Return (x, y) of the center of cell containing provided text 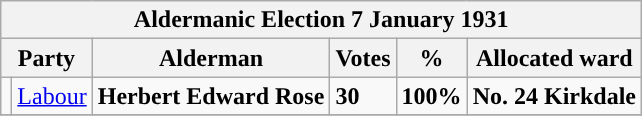
No. 24 Kirkdale (554, 96)
100% (432, 96)
Votes (363, 58)
Labour (52, 96)
Allocated ward (554, 58)
Herbert Edward Rose (211, 96)
% (432, 58)
Alderman (211, 58)
30 (363, 96)
Aldermanic Election 7 January 1931 (322, 20)
Party (46, 58)
